Determine the (x, y) coordinate at the center of the cell enclosing the given text.  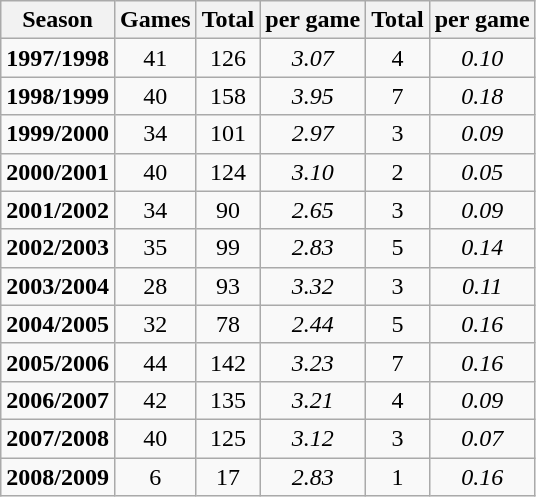
44 (155, 362)
3.10 (313, 172)
17 (228, 477)
0.10 (482, 58)
142 (228, 362)
2007/2008 (58, 438)
41 (155, 58)
35 (155, 248)
3.23 (313, 362)
0.11 (482, 286)
2 (398, 172)
158 (228, 96)
3.32 (313, 286)
42 (155, 400)
0.18 (482, 96)
135 (228, 400)
2005/2006 (58, 362)
126 (228, 58)
1997/1998 (58, 58)
1 (398, 477)
3.07 (313, 58)
2006/2007 (58, 400)
2002/2003 (58, 248)
Season (58, 20)
28 (155, 286)
2.44 (313, 324)
32 (155, 324)
1998/1999 (58, 96)
Games (155, 20)
3.21 (313, 400)
93 (228, 286)
2008/2009 (58, 477)
3.95 (313, 96)
6 (155, 477)
2003/2004 (58, 286)
0.14 (482, 248)
1999/2000 (58, 134)
2.97 (313, 134)
2000/2001 (58, 172)
125 (228, 438)
0.07 (482, 438)
101 (228, 134)
2004/2005 (58, 324)
124 (228, 172)
2001/2002 (58, 210)
3.12 (313, 438)
2.65 (313, 210)
90 (228, 210)
99 (228, 248)
0.05 (482, 172)
78 (228, 324)
